Capture the cell that displays the provided text and extract its (x, y) central coordinate. 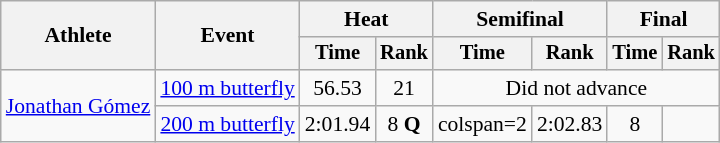
Heat (366, 19)
21 (404, 88)
200 m butterfly (227, 124)
2:01.94 (338, 124)
Semifinal (520, 19)
Final (663, 19)
Did not advance (576, 88)
2:02.83 (570, 124)
100 m butterfly (227, 88)
8 (634, 124)
Event (227, 36)
Athlete (78, 36)
Jonathan Gómez (78, 106)
colspan=2 (482, 124)
8 Q (404, 124)
56.53 (338, 88)
